Provide the (x, y) coordinate of the cell's center where the given text is located.  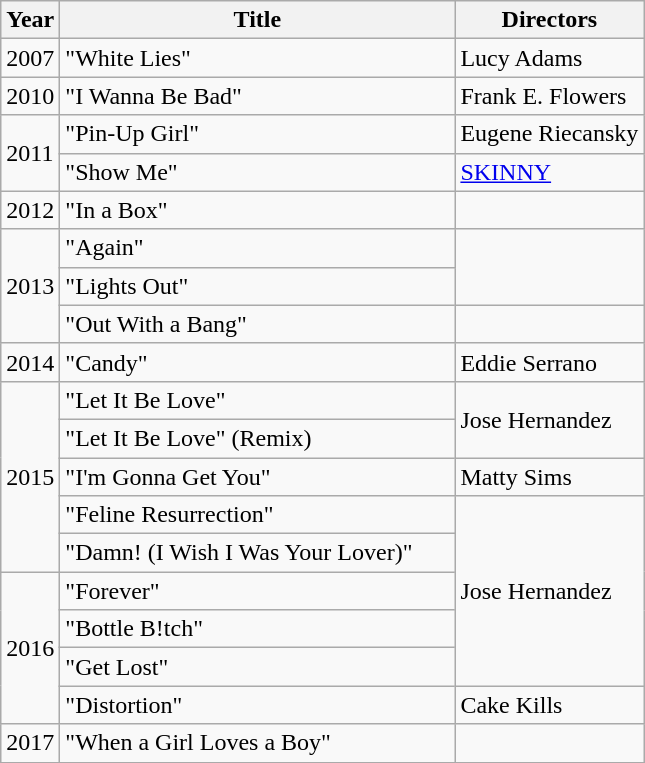
2012 (30, 210)
2016 (30, 648)
"Feline Resurrection" (258, 515)
Cake Kills (550, 705)
"Out With a Bang" (258, 324)
"Pin-Up Girl" (258, 134)
2013 (30, 286)
2017 (30, 743)
"White Lies" (258, 58)
Directors (550, 20)
"Damn! (I Wish I Was Your Lover)" (258, 553)
Lucy Adams (550, 58)
"Let It Be Love" (258, 400)
"I'm Gonna Get You" (258, 477)
"Bottle B!tch" (258, 629)
"Distortion" (258, 705)
2014 (30, 362)
SKINNY (550, 172)
"Get Lost" (258, 667)
"Show Me" (258, 172)
"Forever" (258, 591)
2007 (30, 58)
Frank E. Flowers (550, 96)
2011 (30, 153)
Eugene Riecansky (550, 134)
2010 (30, 96)
"Again" (258, 248)
2015 (30, 476)
"Let It Be Love" (Remix) (258, 438)
Year (30, 20)
Matty Sims (550, 477)
Title (258, 20)
"Lights Out" (258, 286)
"In a Box" (258, 210)
"I Wanna Be Bad" (258, 96)
"When a Girl Loves a Boy" (258, 743)
"Candy" (258, 362)
Eddie Serrano (550, 362)
